Return the [x, y] coordinate for the center point of the cell that contains the specified text.  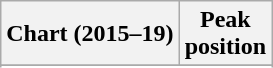
Chart (2015–19) [90, 34]
Peak position [225, 34]
